Find where the given text appears and provide that cell's center as [x, y] coordinate. 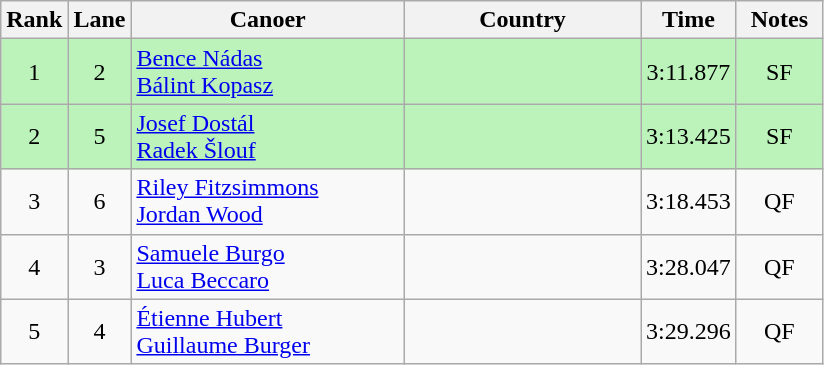
Canoer [268, 20]
Time [689, 20]
3:18.453 [689, 202]
Bence NádasBálint Kopasz [268, 72]
Riley FitzsimmonsJordan Wood [268, 202]
Étienne HubertGuillaume Burger [268, 332]
Samuele BurgoLuca Beccaro [268, 266]
1 [34, 72]
3:11.877 [689, 72]
Rank [34, 20]
3:13.425 [689, 136]
6 [100, 202]
3:28.047 [689, 266]
Lane [100, 20]
Notes [779, 20]
Country [522, 20]
Josef DostálRadek Šlouf [268, 136]
3:29.296 [689, 332]
